From the cell containing the given text, extract its center point as (x, y) coordinate. 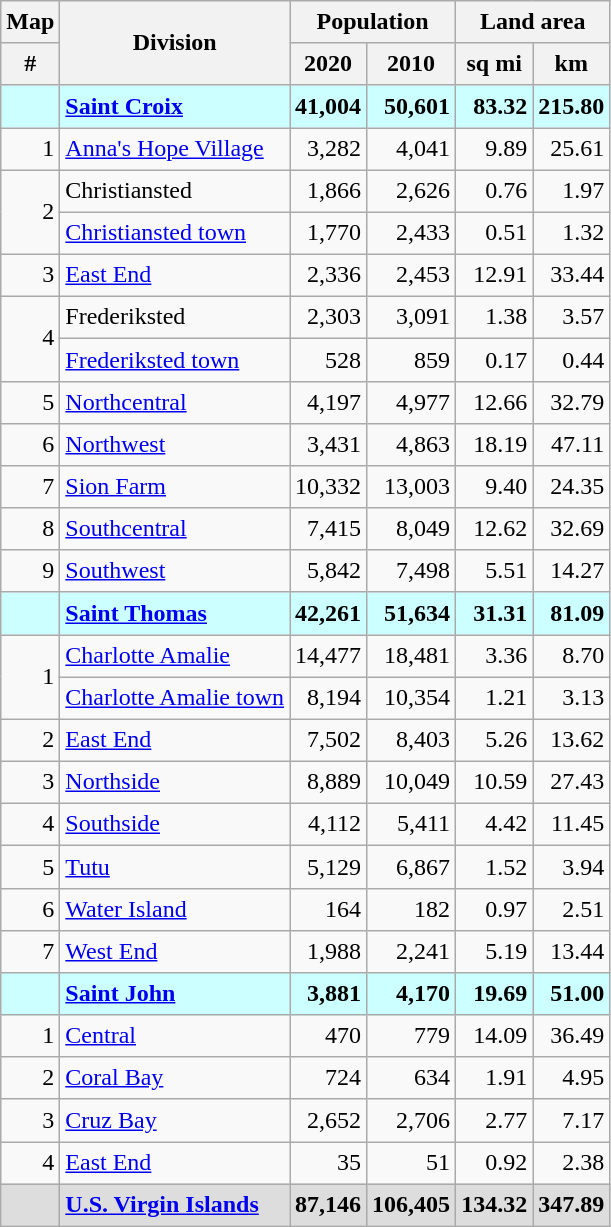
14.27 (572, 571)
5.51 (494, 571)
9 (30, 571)
12.91 (494, 275)
1,866 (328, 191)
3.94 (572, 867)
Water Island (175, 909)
1.38 (494, 318)
32.69 (572, 529)
4.95 (572, 1078)
Southwest (175, 571)
# (30, 64)
7,498 (412, 571)
41,004 (328, 106)
51 (412, 1163)
2,303 (328, 318)
9.89 (494, 149)
134.32 (494, 1205)
4,041 (412, 149)
24.35 (572, 487)
2.38 (572, 1163)
5,411 (412, 825)
83.32 (494, 106)
14.09 (494, 1036)
12.62 (494, 529)
13.62 (572, 740)
3.13 (572, 698)
8,403 (412, 740)
5,842 (328, 571)
724 (328, 1078)
Charlotte Amalie town (175, 698)
2.51 (572, 909)
4,112 (328, 825)
31.31 (494, 613)
5,129 (328, 867)
Christiansted town (175, 233)
0.17 (494, 360)
Division (175, 44)
Charlotte Amalie (175, 656)
Saint John (175, 994)
Tutu (175, 867)
47.11 (572, 444)
2,336 (328, 275)
Coral Bay (175, 1078)
42,261 (328, 613)
Saint Croix (175, 106)
Saint Thomas (175, 613)
10,049 (412, 782)
8,049 (412, 529)
Population (373, 22)
9.40 (494, 487)
Southcentral (175, 529)
Sion Farm (175, 487)
3,282 (328, 149)
5.19 (494, 951)
4.42 (494, 825)
3.36 (494, 656)
51,634 (412, 613)
2,433 (412, 233)
1.32 (572, 233)
0.51 (494, 233)
11.45 (572, 825)
Frederiksted town (175, 360)
18.19 (494, 444)
8,194 (328, 698)
10.59 (494, 782)
Map (30, 22)
10,354 (412, 698)
1,770 (328, 233)
Central (175, 1036)
8,889 (328, 782)
8 (30, 529)
2010 (412, 64)
35 (328, 1163)
81.09 (572, 613)
347.89 (572, 1205)
Northcentral (175, 402)
Northwest (175, 444)
7,415 (328, 529)
33.44 (572, 275)
0.44 (572, 360)
3,431 (328, 444)
12.66 (494, 402)
14,477 (328, 656)
779 (412, 1036)
7.17 (572, 1120)
2,241 (412, 951)
2020 (328, 64)
1.91 (494, 1078)
Cruz Bay (175, 1120)
4,863 (412, 444)
6,867 (412, 867)
1.21 (494, 698)
182 (412, 909)
4,170 (412, 994)
859 (412, 360)
West End (175, 951)
4,977 (412, 402)
sq mi (494, 64)
Christiansted (175, 191)
2.77 (494, 1120)
Southside (175, 825)
Land area (533, 22)
2,453 (412, 275)
Frederiksted (175, 318)
634 (412, 1078)
13.44 (572, 951)
0.97 (494, 909)
3,091 (412, 318)
3.57 (572, 318)
4,197 (328, 402)
18,481 (412, 656)
36.49 (572, 1036)
3,881 (328, 994)
25.61 (572, 149)
27.43 (572, 782)
2,706 (412, 1120)
2,652 (328, 1120)
Anna's Hope Village (175, 149)
215.80 (572, 106)
19.69 (494, 994)
470 (328, 1036)
106,405 (412, 1205)
0.76 (494, 191)
0.92 (494, 1163)
51.00 (572, 994)
1.97 (572, 191)
Northside (175, 782)
1,988 (328, 951)
10,332 (328, 487)
32.79 (572, 402)
164 (328, 909)
13,003 (412, 487)
1.52 (494, 867)
528 (328, 360)
50,601 (412, 106)
2,626 (412, 191)
5.26 (494, 740)
87,146 (328, 1205)
8.70 (572, 656)
U.S. Virgin Islands (175, 1205)
km (572, 64)
7,502 (328, 740)
